Identify which cell holds the provided text, then report its [X, Y] central coordinate. 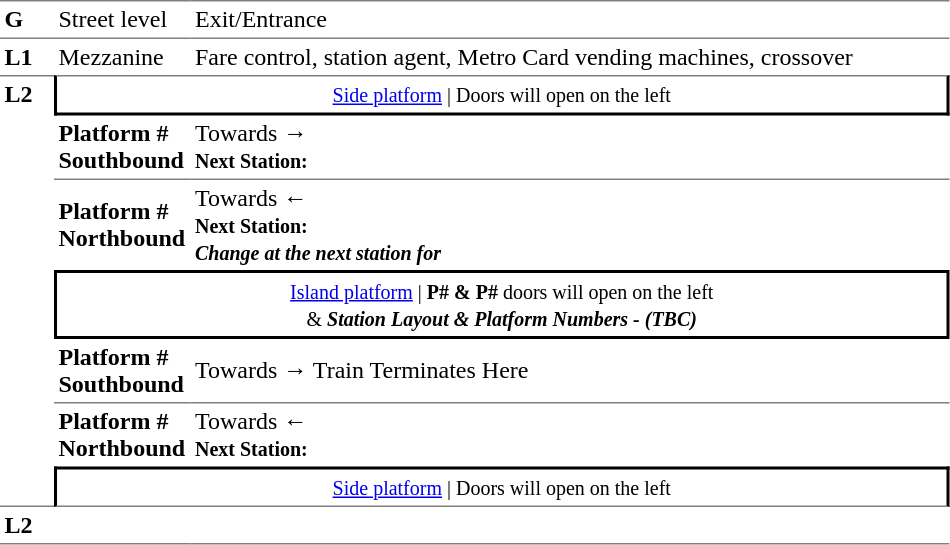
G [27, 20]
Towards ← Next Station: Change at the next station for [570, 225]
Mezzanine [122, 57]
Island platform | P# & P# doors will open on the left & Station Layout & Platform Numbers - (TBC) [502, 304]
Towards → Train Terminates Here [570, 371]
L1 [27, 57]
Fare control, station agent, Metro Card vending machines, crossover [570, 57]
Exit/Entrance [570, 20]
Street level [122, 20]
Towards → Next Station: [570, 148]
Towards ← Next Station: [570, 436]
